Pinpoint the cell where the given text exists, returning its [x, y] midpoint coordinate. 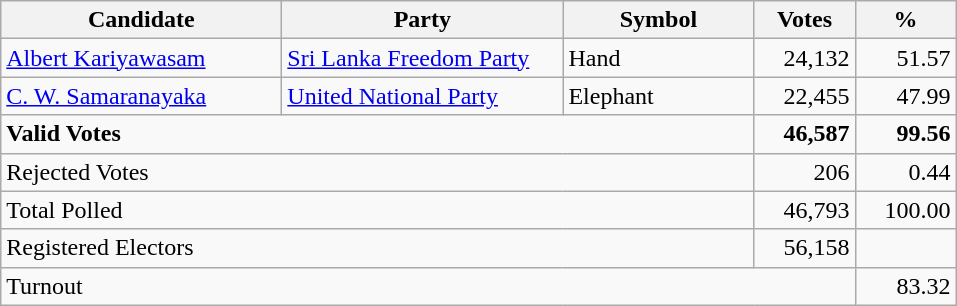
0.44 [906, 172]
Rejected Votes [378, 172]
100.00 [906, 210]
Party [422, 20]
% [906, 20]
22,455 [804, 96]
46,793 [804, 210]
Candidate [142, 20]
Hand [658, 58]
206 [804, 172]
Sri Lanka Freedom Party [422, 58]
24,132 [804, 58]
Elephant [658, 96]
Symbol [658, 20]
99.56 [906, 134]
Votes [804, 20]
47.99 [906, 96]
51.57 [906, 58]
Registered Electors [378, 248]
C. W. Samaranayaka [142, 96]
Turnout [428, 286]
56,158 [804, 248]
83.32 [906, 286]
United National Party [422, 96]
Valid Votes [378, 134]
Total Polled [378, 210]
46,587 [804, 134]
Albert Kariyawasam [142, 58]
